Output the (X, Y) coordinate of the center of the cell containing the given text.  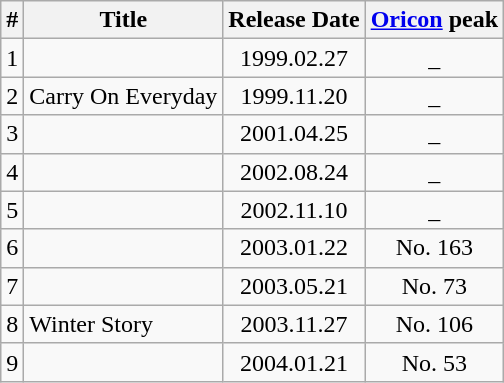
2002.11.10 (294, 210)
2002.08.24 (294, 172)
Oricon peak (434, 20)
# (12, 20)
2003.11.27 (294, 324)
1999.11.20 (294, 96)
Winter Story (124, 324)
No. 73 (434, 286)
8 (12, 324)
Carry On Everyday (124, 96)
5 (12, 210)
4 (12, 172)
2004.01.21 (294, 362)
1999.02.27 (294, 58)
3 (12, 134)
No. 163 (434, 248)
9 (12, 362)
2001.04.25 (294, 134)
No. 106 (434, 324)
No. 53 (434, 362)
7 (12, 286)
2 (12, 96)
2003.01.22 (294, 248)
Release Date (294, 20)
6 (12, 248)
1 (12, 58)
2003.05.21 (294, 286)
Title (124, 20)
